For the text-containing cell, return its midpoint in [X, Y] coordinate format. 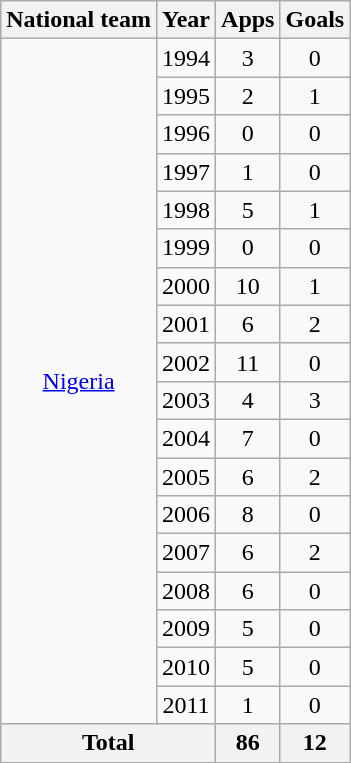
1994 [186, 58]
8 [248, 515]
Total [108, 743]
1997 [186, 172]
Year [186, 20]
1995 [186, 96]
1999 [186, 248]
2008 [186, 591]
Goals [315, 20]
86 [248, 743]
2010 [186, 667]
2007 [186, 553]
1998 [186, 210]
2009 [186, 629]
11 [248, 362]
2000 [186, 286]
National team [79, 20]
2005 [186, 477]
2002 [186, 362]
Apps [248, 20]
2003 [186, 400]
1996 [186, 134]
Nigeria [79, 382]
2006 [186, 515]
4 [248, 400]
2011 [186, 705]
7 [248, 438]
2004 [186, 438]
2001 [186, 324]
12 [315, 743]
10 [248, 286]
